Locate the cell with the specified text and output its (x, y) center coordinate. 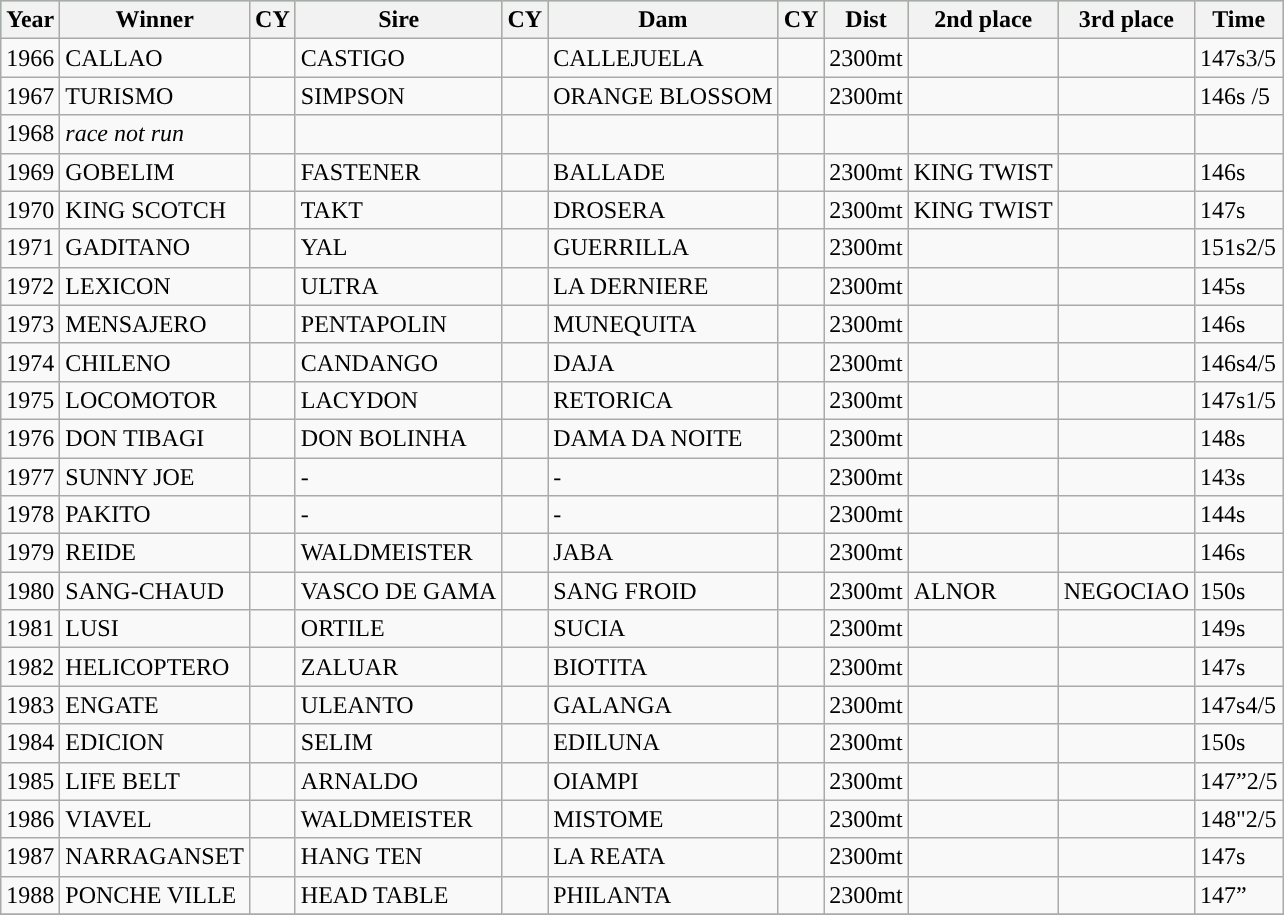
LOCOMOTOR (155, 400)
CANDANGO (398, 362)
PAKITO (155, 515)
MUNEQUITA (663, 324)
FASTENER (398, 172)
147” (1239, 895)
1976 (30, 438)
race not run (155, 134)
EDILUNA (663, 743)
1988 (30, 895)
GUERRILLA (663, 248)
Dist (866, 20)
LEXICON (155, 286)
MISTOME (663, 819)
CASTIGO (398, 58)
REIDE (155, 553)
1979 (30, 553)
GALANGA (663, 705)
1984 (30, 743)
SIMPSON (398, 96)
SANG FROID (663, 591)
149s (1239, 629)
LA DERNIERE (663, 286)
1972 (30, 286)
PENTAPOLIN (398, 324)
HEAD TABLE (398, 895)
LA REATA (663, 857)
SANG-CHAUD (155, 591)
1968 (30, 134)
LACYDON (398, 400)
ARNALDO (398, 781)
1978 (30, 515)
148"2/5 (1239, 819)
147s3/5 (1239, 58)
1969 (30, 172)
1966 (30, 58)
144s (1239, 515)
PHILANTA (663, 895)
VASCO DE GAMA (398, 591)
HANG TEN (398, 857)
NEGOCIAO (1126, 591)
147s4/5 (1239, 705)
BALLADE (663, 172)
1975 (30, 400)
SUCIA (663, 629)
ORTILE (398, 629)
PONCHE VILLE (155, 895)
YAL (398, 248)
146s4/5 (1239, 362)
148s (1239, 438)
JABA (663, 553)
ZALUAR (398, 667)
ENGATE (155, 705)
TURISMO (155, 96)
KING SCOTCH (155, 210)
CALLAO (155, 58)
HELICOPTERO (155, 667)
GADITANO (155, 248)
145s (1239, 286)
1967 (30, 96)
1986 (30, 819)
1973 (30, 324)
ULTRA (398, 286)
ORANGE BLOSSOM (663, 96)
GOBELIM (155, 172)
NARRAGANSET (155, 857)
146s /5 (1239, 96)
147”2/5 (1239, 781)
DAJA (663, 362)
151s2/5 (1239, 248)
LIFE BELT (155, 781)
MENSAJERO (155, 324)
EDICION (155, 743)
Dam (663, 20)
1982 (30, 667)
1987 (30, 857)
ULEANTO (398, 705)
1980 (30, 591)
3rd place (1126, 20)
TAKT (398, 210)
Time (1239, 20)
BIOTITA (663, 667)
CALLEJUELA (663, 58)
1981 (30, 629)
RETORICA (663, 400)
DROSERA (663, 210)
DON BOLINHA (398, 438)
SELIM (398, 743)
DAMA DA NOITE (663, 438)
1983 (30, 705)
1977 (30, 477)
SUNNY JOE (155, 477)
1970 (30, 210)
LUSI (155, 629)
143s (1239, 477)
ALNOR (983, 591)
Winner (155, 20)
CHILENO (155, 362)
1971 (30, 248)
OIAMPI (663, 781)
2nd place (983, 20)
Year (30, 20)
Sire (398, 20)
1985 (30, 781)
DON TIBAGI (155, 438)
VIAVEL (155, 819)
147s1/5 (1239, 400)
1974 (30, 362)
